Scan for the cell matching the given text and deliver its (x, y) coordinate at center. 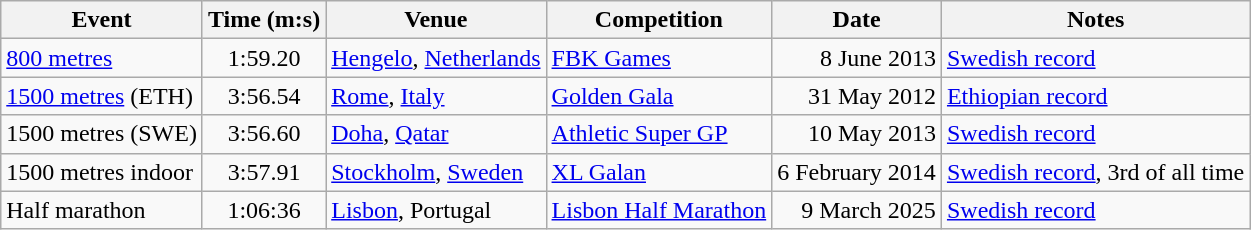
3:56.60 (264, 134)
Doha, Qatar (436, 134)
Athletic Super GP (659, 134)
Golden Gala (659, 96)
3:57.91 (264, 172)
9 March 2025 (857, 210)
Swedish record, 3rd of all time (1095, 172)
Hengelo, Netherlands (436, 58)
Rome, Italy (436, 96)
800 metres (102, 58)
FBK Games (659, 58)
31 May 2012 (857, 96)
Lisbon Half Marathon (659, 210)
3:56.54 (264, 96)
Notes (1095, 20)
Lisbon, Portugal (436, 210)
1500 metres indoor (102, 172)
1500 metres (SWE) (102, 134)
Competition (659, 20)
XL Galan (659, 172)
Time (m:s) (264, 20)
6 February 2014 (857, 172)
1500 metres (ETH) (102, 96)
Stockholm, Sweden (436, 172)
8 June 2013 (857, 58)
Half marathon (102, 210)
Venue (436, 20)
10 May 2013 (857, 134)
Date (857, 20)
1:59.20 (264, 58)
Ethiopian record (1095, 96)
1:06:36 (264, 210)
Event (102, 20)
